Search for the cell housing the specified text and yield its [X, Y] center coordinate. 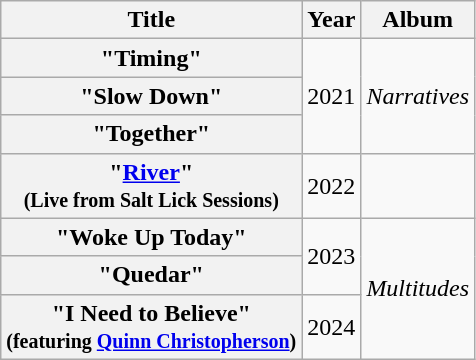
2022 [332, 186]
Year [332, 20]
"River" (Live from Salt Lick Sessions) [152, 186]
"Timing" [152, 58]
Narratives [418, 96]
Album [418, 20]
"Together" [152, 134]
2021 [332, 96]
"Slow Down" [152, 96]
"Quedar" [152, 275]
Multitudes [418, 288]
"I Need to Believe" (featuring Quinn Christopherson) [152, 326]
2023 [332, 256]
"Woke Up Today" [152, 237]
2024 [332, 326]
Title [152, 20]
